For the text-containing cell, return its midpoint in [X, Y] coordinate format. 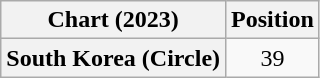
Position [273, 20]
39 [273, 58]
Chart (2023) [114, 20]
South Korea (Circle) [114, 58]
